Determine the [x, y] coordinate at the center of the cell enclosing the given text.  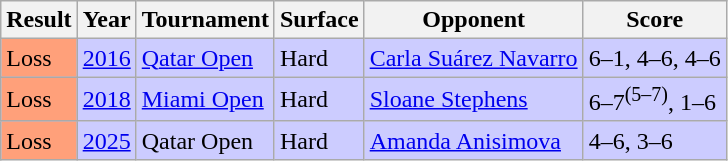
Amanda Anisimova [474, 140]
2018 [106, 100]
Surface [319, 20]
Miami Open [205, 100]
2016 [106, 58]
Score [654, 20]
Opponent [474, 20]
Result [39, 20]
2025 [106, 140]
4–6, 3–6 [654, 140]
Year [106, 20]
Sloane Stephens [474, 100]
Carla Suárez Navarro [474, 58]
Tournament [205, 20]
6–7(5–7), 1–6 [654, 100]
6–1, 4–6, 4–6 [654, 58]
